Identify which cell holds the provided text, then report its [X, Y] central coordinate. 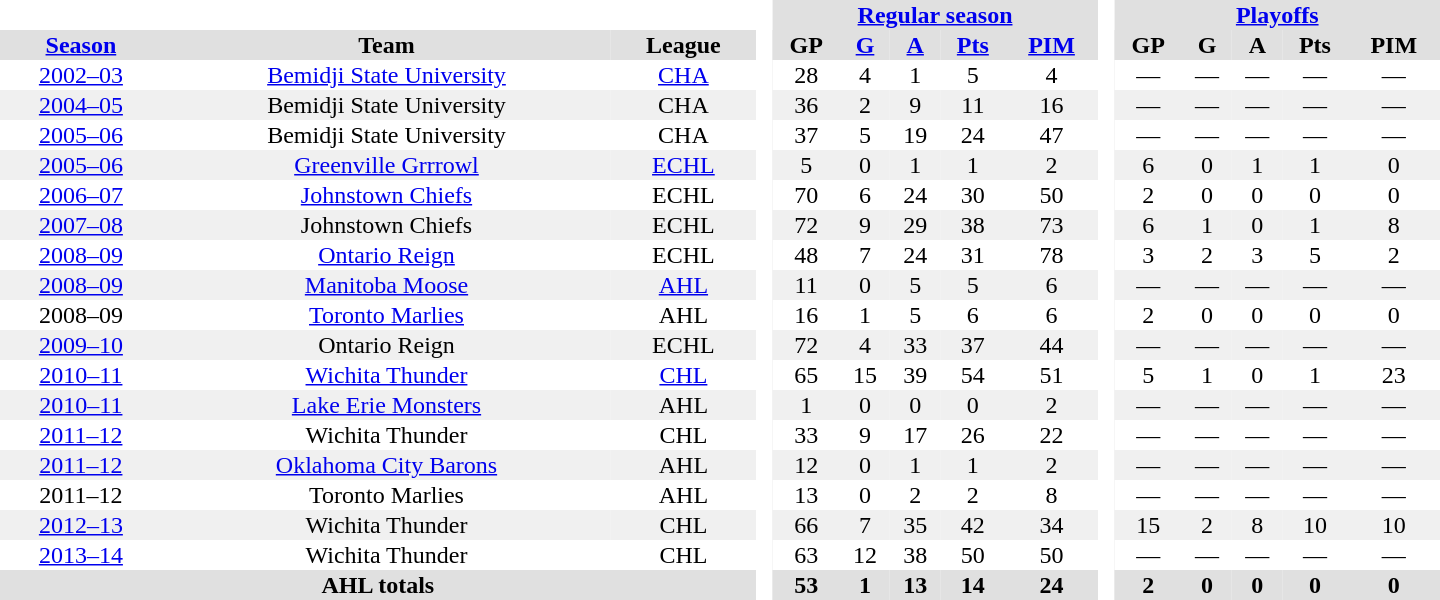
Manitoba Moose [386, 285]
66 [806, 525]
36 [806, 105]
23 [1394, 375]
54 [972, 375]
Oklahoma City Barons [386, 465]
42 [972, 525]
2007–08 [81, 225]
35 [915, 525]
29 [915, 225]
34 [1051, 525]
22 [1051, 435]
Season [81, 45]
Regular season [934, 15]
63 [806, 555]
73 [1051, 225]
AHL totals [378, 585]
2009–10 [81, 345]
2002–03 [81, 75]
26 [972, 435]
14 [972, 585]
30 [972, 195]
47 [1051, 135]
70 [806, 195]
28 [806, 75]
2013–14 [81, 555]
51 [1051, 375]
44 [1051, 345]
League [683, 45]
17 [915, 435]
Lake Erie Monsters [386, 405]
2006–07 [81, 195]
78 [1051, 255]
Playoffs [1277, 15]
Team [386, 45]
19 [915, 135]
65 [806, 375]
39 [915, 375]
2012–13 [81, 525]
53 [806, 585]
31 [972, 255]
48 [806, 255]
Greenville Grrrowl [386, 165]
2004–05 [81, 105]
